Search for the cell housing the specified text and yield its [X, Y] center coordinate. 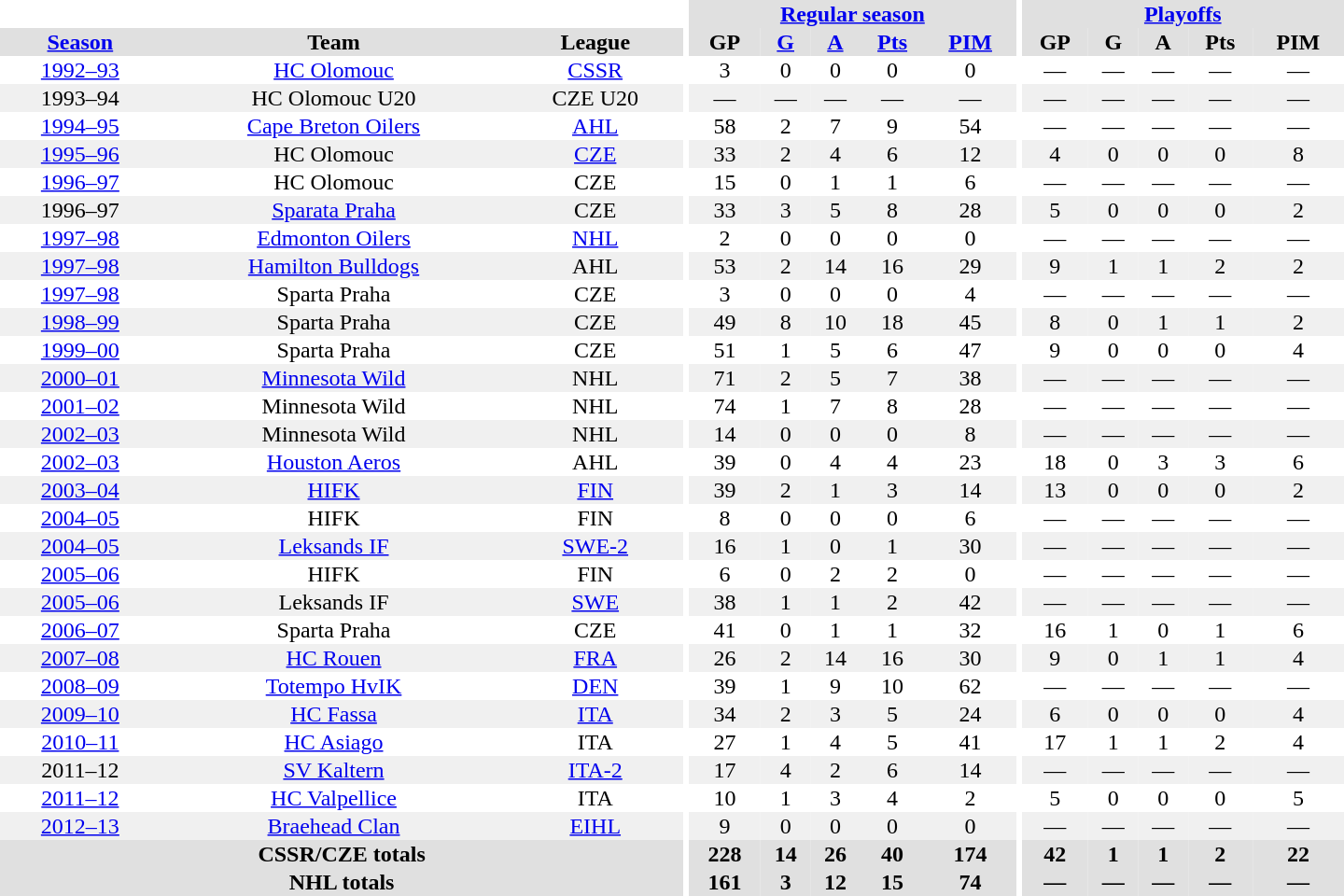
2006–07 [80, 630]
FRA [595, 658]
40 [892, 854]
228 [724, 854]
32 [971, 630]
2010–11 [80, 742]
SWE [595, 602]
49 [724, 322]
47 [971, 350]
34 [724, 714]
161 [724, 882]
1994–95 [80, 126]
Totempo HvIK [334, 686]
ITA-2 [595, 770]
Playoffs [1183, 14]
EIHL [595, 826]
HC Valpellice [334, 798]
DEN [595, 686]
174 [971, 854]
Hamilton Bulldogs [334, 266]
HC Olomouc U20 [334, 98]
2012–13 [80, 826]
53 [724, 266]
45 [971, 322]
NHL totals [342, 882]
Houston Aeros [334, 462]
24 [971, 714]
Braehead Clan [334, 826]
2007–08 [80, 658]
HC Asiago [334, 742]
51 [724, 350]
58 [724, 126]
2009–10 [80, 714]
62 [971, 686]
2001–02 [80, 406]
22 [1298, 854]
League [595, 42]
1992–93 [80, 70]
1995–96 [80, 154]
2008–09 [80, 686]
1993–94 [80, 98]
HC Fassa [334, 714]
SWE-2 [595, 546]
23 [971, 462]
54 [971, 126]
Season [80, 42]
Cape Breton Oilers [334, 126]
13 [1056, 490]
27 [724, 742]
Regular season [853, 14]
CZE U20 [595, 98]
SV Kaltern [334, 770]
Team [334, 42]
CSSR [595, 70]
HC Rouen [334, 658]
2000–01 [80, 378]
1998–99 [80, 322]
CSSR/CZE totals [342, 854]
71 [724, 378]
29 [971, 266]
1999–00 [80, 350]
Edmonton Oilers [334, 238]
Sparata Praha [334, 210]
2003–04 [80, 490]
